Capture the cell that displays the provided text and extract its (x, y) central coordinate. 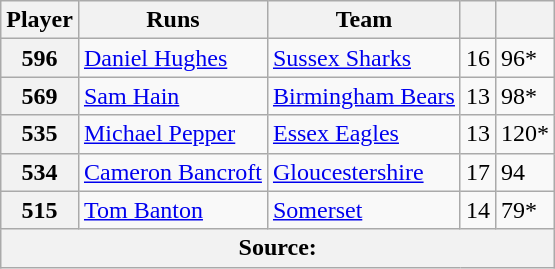
17 (478, 172)
Daniel Hughes (172, 58)
Sussex Sharks (364, 58)
Birmingham Bears (364, 96)
120* (526, 134)
Michael Pepper (172, 134)
Cameron Bancroft (172, 172)
Runs (172, 20)
79* (526, 210)
Gloucestershire (364, 172)
94 (526, 172)
Somerset (364, 210)
534 (40, 172)
16 (478, 58)
515 (40, 210)
596 (40, 58)
14 (478, 210)
535 (40, 134)
Essex Eagles (364, 134)
569 (40, 96)
98* (526, 96)
Tom Banton (172, 210)
96* (526, 58)
Source: (278, 248)
Team (364, 20)
Player (40, 20)
Sam Hain (172, 96)
